Locate the cell with the specified text and output its (X, Y) center coordinate. 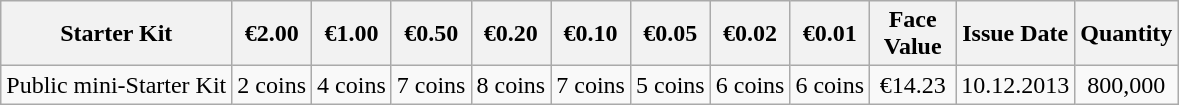
€0.01 (830, 34)
4 coins (352, 85)
2 coins (272, 85)
€1.00 (352, 34)
800,000 (1126, 85)
€0.50 (431, 34)
€0.20 (511, 34)
€0.02 (750, 34)
Starter Kit (116, 34)
€0.05 (670, 34)
Public mini-Starter Kit (116, 85)
5 coins (670, 85)
€0.10 (591, 34)
€14.23 (913, 85)
Quantity (1126, 34)
Issue Date (1016, 34)
10.12.2013 (1016, 85)
8 coins (511, 85)
Face Value (913, 34)
€2.00 (272, 34)
